Locate the cell with the specified text and output its (x, y) center coordinate. 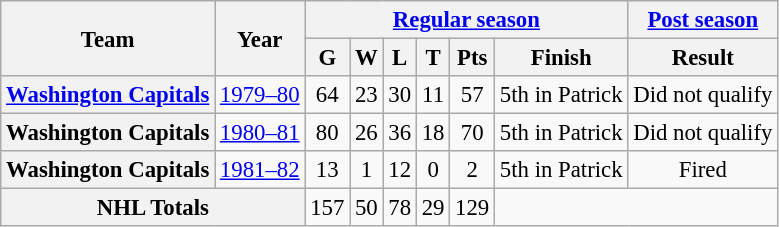
1979–80 (260, 95)
Year (260, 38)
11 (432, 95)
18 (432, 133)
30 (400, 95)
Regular season (466, 20)
G (328, 58)
0 (432, 170)
Team (108, 38)
129 (472, 208)
157 (328, 208)
50 (366, 208)
13 (328, 170)
Post season (703, 20)
80 (328, 133)
23 (366, 95)
1 (366, 170)
T (432, 58)
2 (472, 170)
36 (400, 133)
64 (328, 95)
L (400, 58)
29 (432, 208)
1981–82 (260, 170)
1980–81 (260, 133)
70 (472, 133)
Result (703, 58)
NHL Totals (153, 208)
26 (366, 133)
Finish (562, 58)
W (366, 58)
12 (400, 170)
Fired (703, 170)
57 (472, 95)
78 (400, 208)
Pts (472, 58)
